For the text-containing cell, return its midpoint in [x, y] coordinate format. 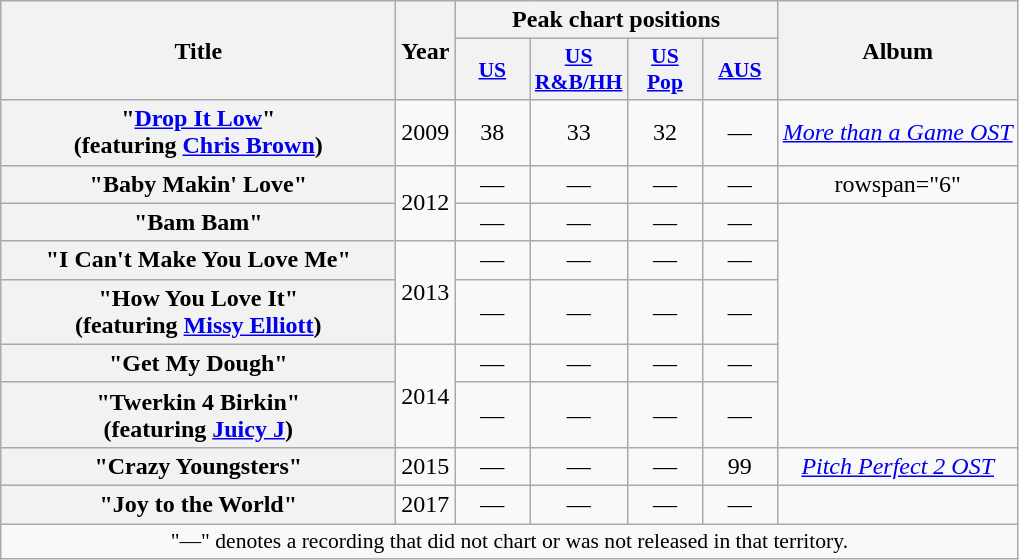
"—" denotes a recording that did not chart or was not released in that territory. [510, 542]
"I Can't Make You Love Me" [198, 260]
US Pop [664, 70]
2015 [426, 466]
Album [898, 50]
"Drop It Low" (featuring Chris Brown) [198, 132]
"Bam Bam" [198, 222]
32 [664, 132]
US [492, 70]
Year [426, 50]
Pitch Perfect 2 OST [898, 466]
38 [492, 132]
2012 [426, 203]
"Get My Dough" [198, 363]
"Baby Makin' Love" [198, 184]
More than a Game OST [898, 132]
Title [198, 50]
"Crazy Youngsters" [198, 466]
2009 [426, 132]
Peak chart positions [616, 20]
"How You Love It"(featuring Missy Elliott) [198, 312]
99 [740, 466]
AUS [740, 70]
"Joy to the World" [198, 504]
33 [579, 132]
rowspan="6" [898, 184]
2017 [426, 504]
"Twerkin 4 Birkin"(featuring Juicy J) [198, 414]
2014 [426, 396]
2013 [426, 292]
USR&B/HH [579, 70]
